Capture the cell that displays the provided text and extract its [X, Y] central coordinate. 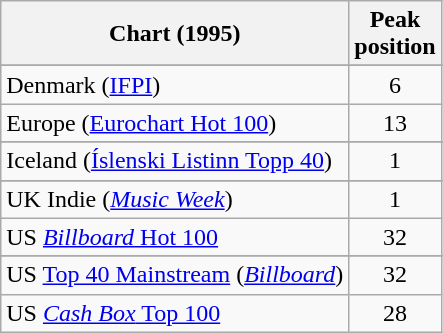
Iceland (Íslenski Listinn Topp 40) [175, 161]
13 [395, 123]
US Top 40 Mainstream (Billboard) [175, 275]
US Billboard Hot 100 [175, 237]
Peakposition [395, 34]
UK Indie (Music Week) [175, 199]
Denmark (IFPI) [175, 85]
6 [395, 85]
28 [395, 313]
Europe (Eurochart Hot 100) [175, 123]
Chart (1995) [175, 34]
US Cash Box Top 100 [175, 313]
